Locate the cell with the specified text and output its [X, Y] center coordinate. 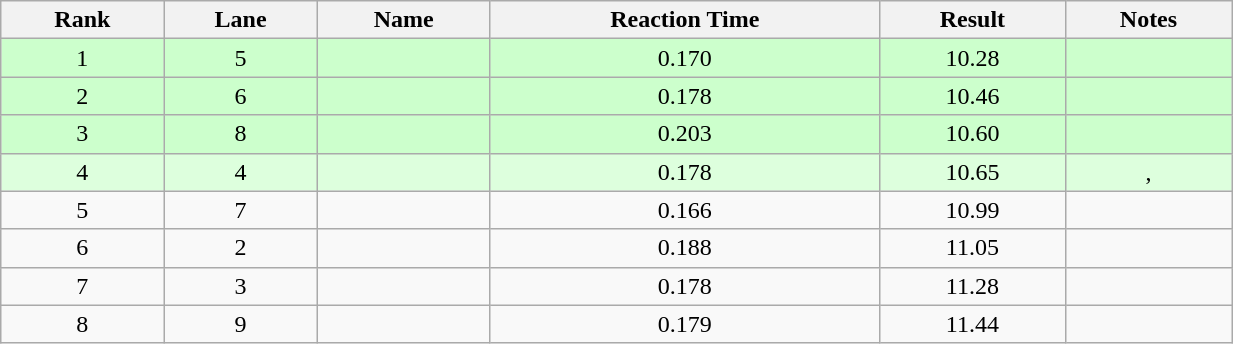
11.28 [972, 286]
0.170 [684, 58]
0.188 [684, 248]
Lane [240, 20]
10.60 [972, 134]
11.05 [972, 248]
11.44 [972, 324]
1 [82, 58]
10.28 [972, 58]
0.166 [684, 210]
Reaction Time [684, 20]
, [1148, 172]
Notes [1148, 20]
Result [972, 20]
10.65 [972, 172]
0.203 [684, 134]
Name [404, 20]
10.46 [972, 96]
Rank [82, 20]
10.99 [972, 210]
9 [240, 324]
0.179 [684, 324]
